Extract the (X, Y) coordinate from the center of the cell holding the provided text.  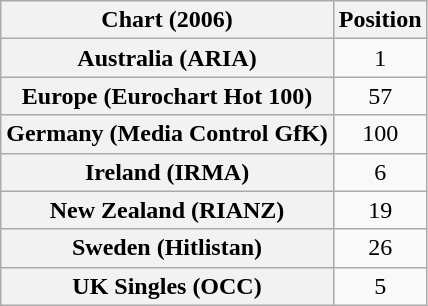
Australia (ARIA) (168, 58)
6 (380, 172)
Germany (Media Control GfK) (168, 134)
19 (380, 210)
Sweden (Hitlistan) (168, 248)
New Zealand (RIANZ) (168, 210)
UK Singles (OCC) (168, 286)
26 (380, 248)
5 (380, 286)
Europe (Eurochart Hot 100) (168, 96)
Chart (2006) (168, 20)
57 (380, 96)
Position (380, 20)
100 (380, 134)
1 (380, 58)
Ireland (IRMA) (168, 172)
